From the cell containing the given text, extract its center point as (x, y) coordinate. 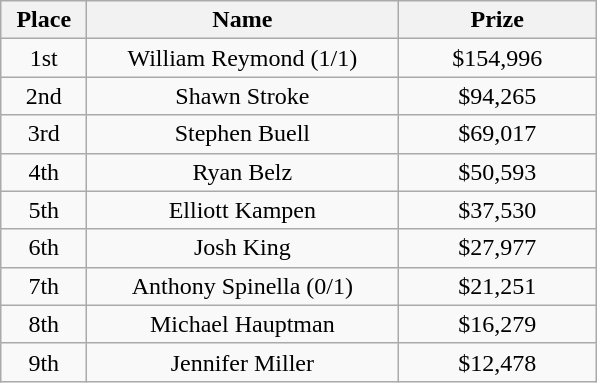
7th (44, 286)
Shawn Stroke (242, 96)
3rd (44, 134)
Michael Hauptman (242, 324)
9th (44, 362)
Place (44, 20)
Anthony Spinella (0/1) (242, 286)
1st (44, 58)
6th (44, 248)
Jennifer Miller (242, 362)
Josh King (242, 248)
$94,265 (498, 96)
$69,017 (498, 134)
5th (44, 210)
8th (44, 324)
$50,593 (498, 172)
Stephen Buell (242, 134)
$21,251 (498, 286)
Prize (498, 20)
William Reymond (1/1) (242, 58)
Ryan Belz (242, 172)
Elliott Kampen (242, 210)
$154,996 (498, 58)
$37,530 (498, 210)
2nd (44, 96)
$27,977 (498, 248)
$16,279 (498, 324)
Name (242, 20)
$12,478 (498, 362)
4th (44, 172)
